For the text-containing cell, return its midpoint in [X, Y] coordinate format. 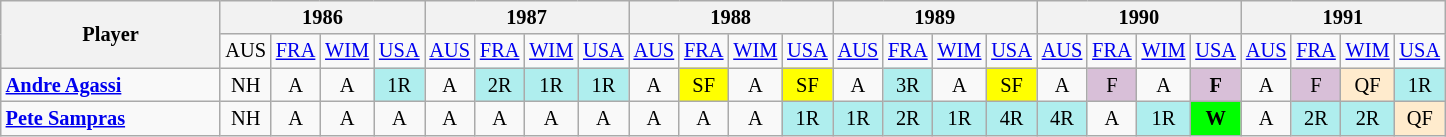
1990 [1139, 17]
1987 [526, 17]
1991 [1343, 17]
1989 [935, 17]
Player [111, 34]
Andre Agassi [111, 85]
Pete Sampras [111, 118]
1988 [731, 17]
3R [908, 85]
1986 [322, 17]
W [1215, 118]
